For the text-containing cell, return its midpoint in (x, y) coordinate format. 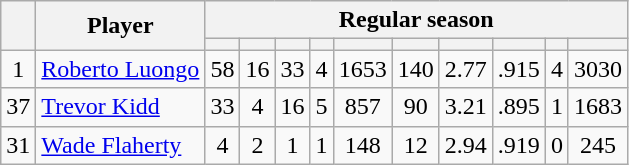
2.77 (466, 69)
1683 (598, 107)
.915 (518, 69)
.919 (518, 145)
58 (222, 69)
Wade Flaherty (120, 145)
1653 (362, 69)
3030 (598, 69)
3.21 (466, 107)
Player (120, 26)
148 (362, 145)
Regular season (416, 20)
Roberto Luongo (120, 69)
0 (556, 145)
90 (416, 107)
2 (258, 145)
5 (322, 107)
37 (18, 107)
Trevor Kidd (120, 107)
12 (416, 145)
.895 (518, 107)
140 (416, 69)
857 (362, 107)
245 (598, 145)
2.94 (466, 145)
31 (18, 145)
